Identify which cell holds the provided text, then report its (X, Y) central coordinate. 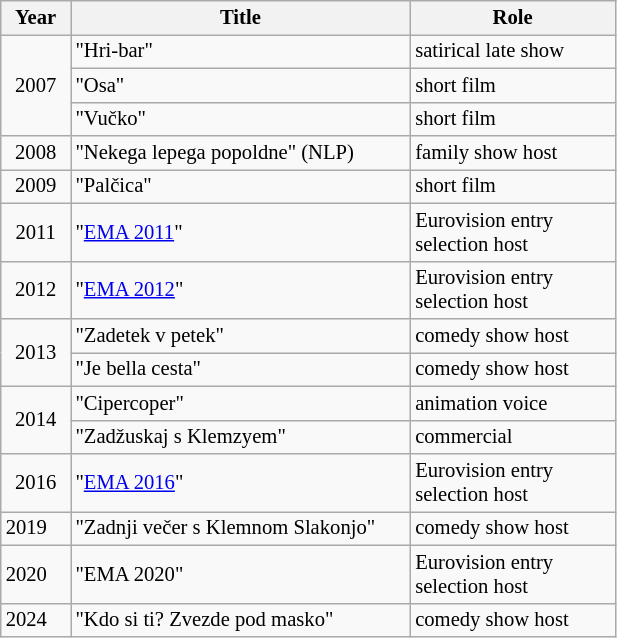
Role (512, 17)
"Osa" (240, 85)
"Kdo si ti? Zvezde pod masko" (240, 620)
family show host (512, 153)
2011 (36, 232)
"Zadnji večer s Klemnom Slakonjo" (240, 528)
animation voice (512, 403)
"EMA 2011" (240, 232)
2012 (36, 290)
2008 (36, 153)
"Zadžuskaj s Klemzyem" (240, 437)
2009 (36, 186)
"EMA 2012" (240, 290)
Year (36, 17)
2014 (36, 420)
"Hri-bar" (240, 51)
2019 (36, 528)
"Vučko" (240, 119)
Title (240, 17)
2016 (36, 483)
2020 (36, 574)
2007 (36, 84)
2013 (36, 352)
"Zadetek v petek" (240, 335)
2024 (36, 620)
"Nekega lepega popoldne" (NLP) (240, 153)
"EMA 2016" (240, 483)
"Je bella cesta" (240, 369)
commercial (512, 437)
satirical late show (512, 51)
"Palčica" (240, 186)
"EMA 2020" (240, 574)
"Cipercoper" (240, 403)
